For the text-containing cell, return its midpoint in [X, Y] coordinate format. 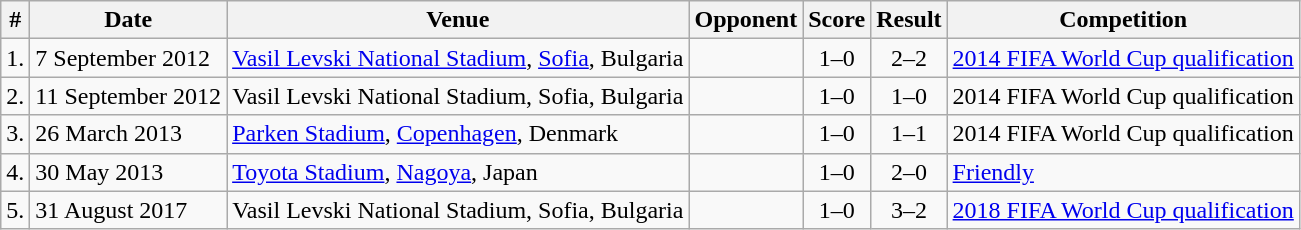
Result [909, 20]
Toyota Stadium, Nagoya, Japan [458, 172]
Parken Stadium, Copenhagen, Denmark [458, 134]
2–2 [909, 58]
1–1 [909, 134]
1. [16, 58]
2. [16, 96]
3. [16, 134]
11 September 2012 [128, 96]
Venue [458, 20]
3–2 [909, 210]
30 May 2013 [128, 172]
Date [128, 20]
31 August 2017 [128, 210]
5. [16, 210]
# [16, 20]
7 September 2012 [128, 58]
Score [837, 20]
2–0 [909, 172]
4. [16, 172]
26 March 2013 [128, 134]
Competition [1123, 20]
Opponent [746, 20]
2018 FIFA World Cup qualification [1123, 210]
Friendly [1123, 172]
